For the text-containing cell, return its midpoint in [x, y] coordinate format. 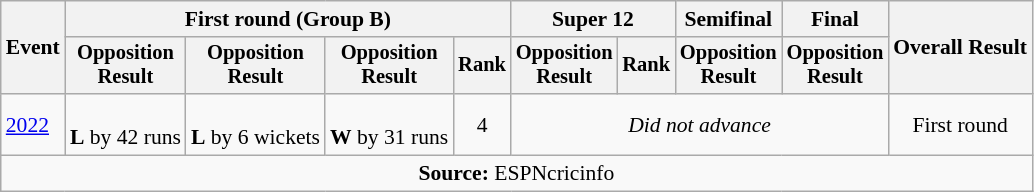
Overall Result [960, 48]
4 [482, 124]
Super 12 [593, 19]
L by 6 wickets [256, 124]
2022 [33, 124]
Did not advance [700, 124]
First round (Group B) [288, 19]
Final [836, 19]
Source: ESPNcricinfo [516, 174]
W by 31 runs [389, 124]
Semifinal [728, 19]
First round [960, 124]
Event [33, 48]
L by 42 runs [126, 124]
